Scan for the cell matching the given text and deliver its [x, y] coordinate at center. 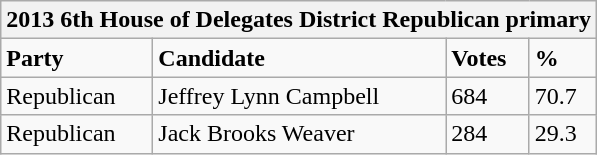
Candidate [300, 58]
Votes [488, 58]
684 [488, 96]
Jeffrey Lynn Campbell [300, 96]
284 [488, 134]
2013 6th House of Delegates District Republican primary [299, 20]
Jack Brooks Weaver [300, 134]
% [562, 58]
Party [77, 58]
29.3 [562, 134]
70.7 [562, 96]
